Return (X, Y) of the center of cell containing provided text 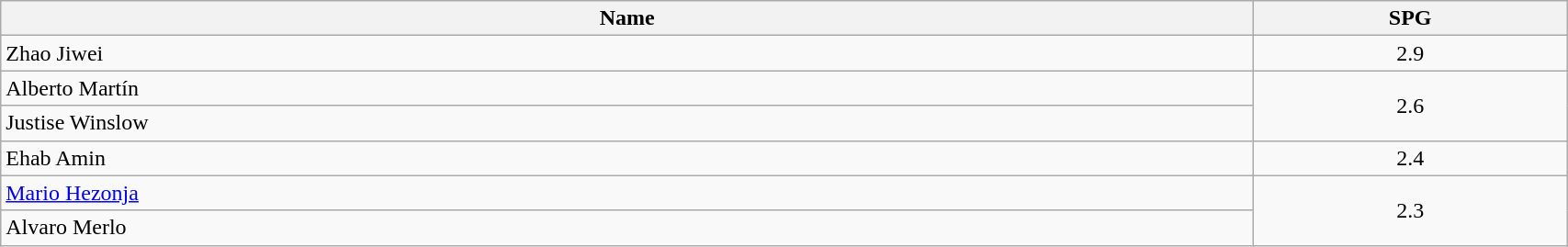
2.4 (1411, 158)
2.3 (1411, 210)
2.6 (1411, 106)
Ehab Amin (627, 158)
2.9 (1411, 53)
Mario Hezonja (627, 193)
Alvaro Merlo (627, 228)
Alberto Martín (627, 88)
Zhao Jiwei (627, 53)
SPG (1411, 18)
Justise Winslow (627, 123)
Name (627, 18)
